Output the [x, y] coordinate of the center of the cell containing the given text.  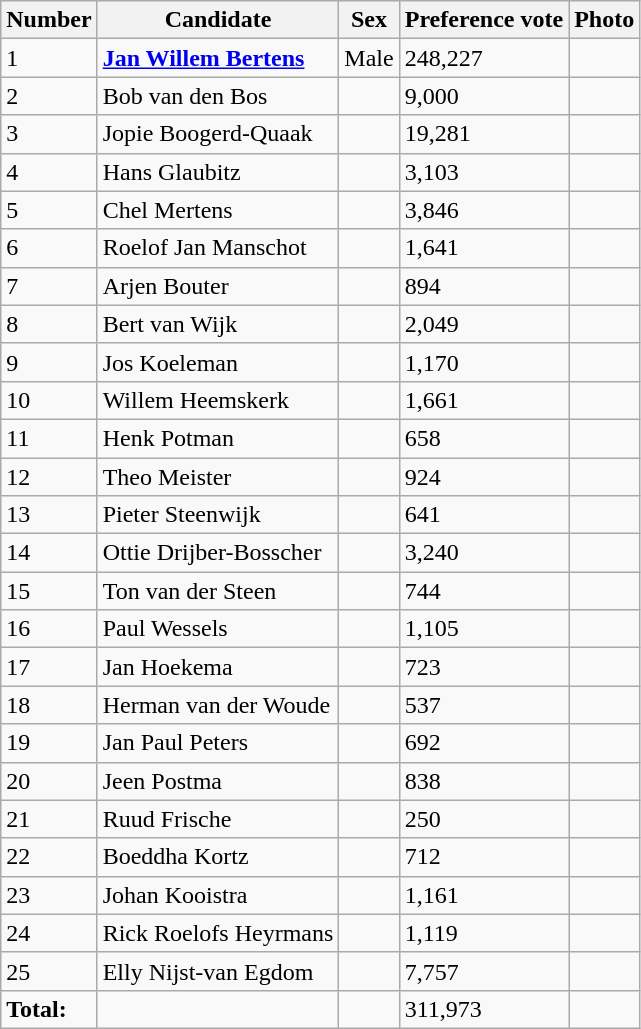
Theo Meister [218, 477]
641 [484, 515]
Hans Glaubitz [218, 172]
Total: [49, 1009]
Bert van Wijk [218, 324]
Bob van den Bos [218, 96]
23 [49, 895]
744 [484, 591]
Willem Heemskerk [218, 400]
Pieter Steenwijk [218, 515]
Jopie Boogerd-Quaak [218, 134]
250 [484, 819]
Chel Mertens [218, 210]
25 [49, 971]
3 [49, 134]
838 [484, 781]
Jan Hoekema [218, 667]
1 [49, 58]
11 [49, 438]
3,240 [484, 553]
10 [49, 400]
9,000 [484, 96]
692 [484, 743]
1,161 [484, 895]
Jos Koeleman [218, 362]
1,105 [484, 629]
19 [49, 743]
Jan Willem Bertens [218, 58]
712 [484, 857]
723 [484, 667]
13 [49, 515]
Ruud Frische [218, 819]
24 [49, 933]
17 [49, 667]
Sex [369, 20]
Henk Potman [218, 438]
Rick Roelofs Heyrmans [218, 933]
1,170 [484, 362]
1,119 [484, 933]
4 [49, 172]
14 [49, 553]
8 [49, 324]
Paul Wessels [218, 629]
12 [49, 477]
537 [484, 705]
3,846 [484, 210]
1,661 [484, 400]
658 [484, 438]
2,049 [484, 324]
2 [49, 96]
Roelof Jan Manschot [218, 248]
Jan Paul Peters [218, 743]
7 [49, 286]
3,103 [484, 172]
Boeddha Kortz [218, 857]
Ton van der Steen [218, 591]
311,973 [484, 1009]
9 [49, 362]
Elly Nijst-van Egdom [218, 971]
Candidate [218, 20]
Ottie Drijber-Bosscher [218, 553]
Preference vote [484, 20]
Photo [604, 20]
Male [369, 58]
15 [49, 591]
21 [49, 819]
Johan Kooistra [218, 895]
6 [49, 248]
924 [484, 477]
Arjen Bouter [218, 286]
Number [49, 20]
20 [49, 781]
19,281 [484, 134]
1,641 [484, 248]
18 [49, 705]
Jeen Postma [218, 781]
248,227 [484, 58]
16 [49, 629]
5 [49, 210]
7,757 [484, 971]
Herman van der Woude [218, 705]
894 [484, 286]
22 [49, 857]
